Detect which cell encompasses the target text, then output its (x, y) center coordinate. 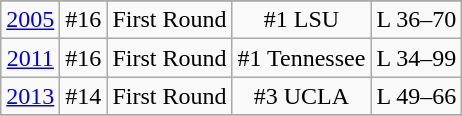
#3 UCLA (302, 96)
L 36–70 (416, 20)
2013 (30, 96)
2005 (30, 20)
L 34–99 (416, 58)
#14 (84, 96)
#1 Tennessee (302, 58)
2011 (30, 58)
L 49–66 (416, 96)
#1 LSU (302, 20)
